Search for the cell housing the specified text and yield its [X, Y] center coordinate. 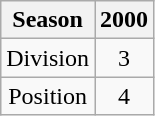
Position [48, 96]
3 [124, 58]
2000 [124, 20]
Division [48, 58]
4 [124, 96]
Season [48, 20]
